Scan for the cell matching the given text and deliver its [x, y] coordinate at center. 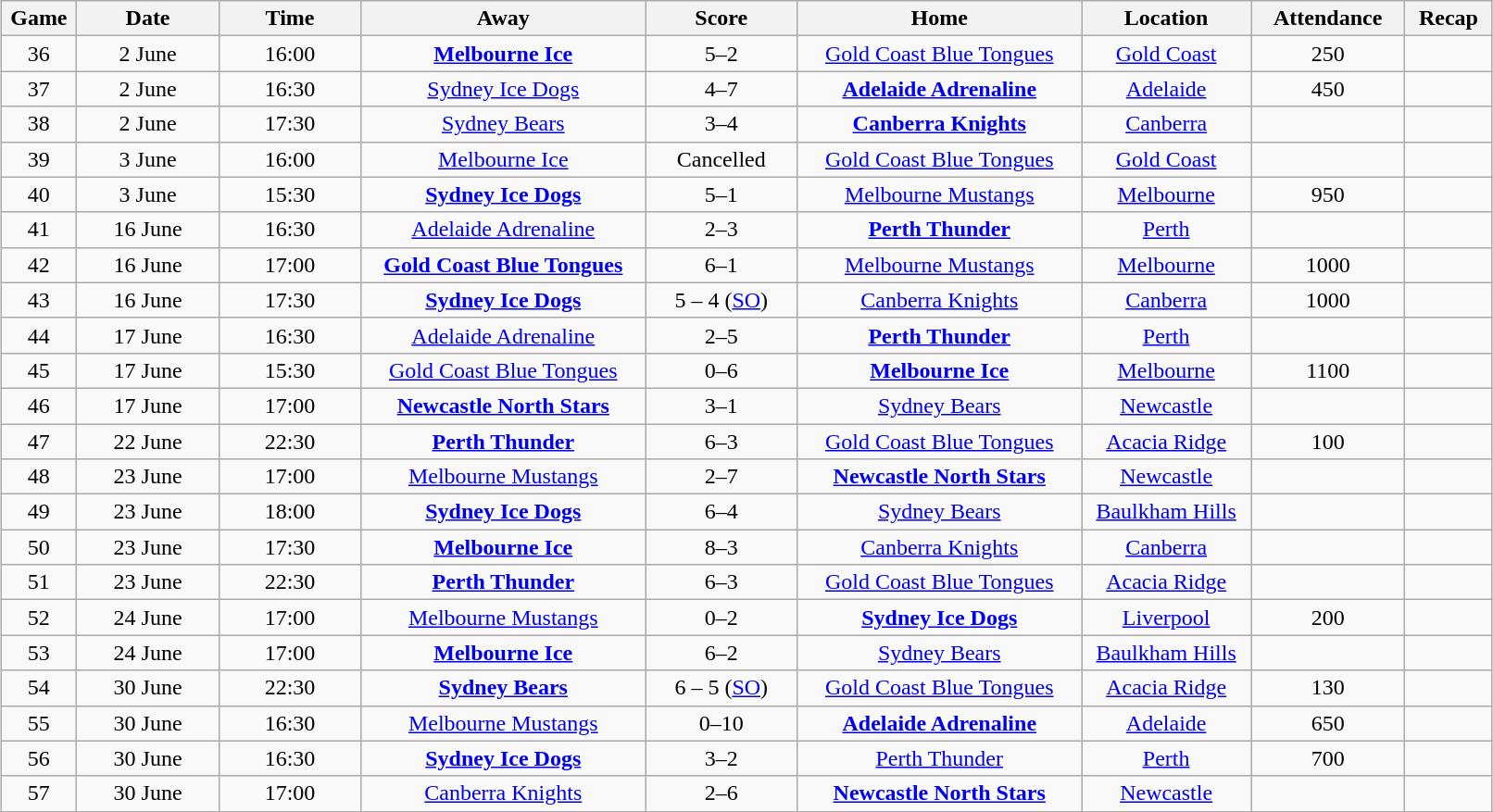
3–4 [721, 124]
36 [39, 54]
3–1 [721, 406]
5 – 4 (SO) [721, 300]
47 [39, 442]
8–3 [721, 547]
6–1 [721, 265]
37 [39, 89]
22 June [148, 442]
6–2 [721, 653]
0–2 [721, 618]
2–5 [721, 335]
57 [39, 793]
52 [39, 618]
0–6 [721, 370]
0–10 [721, 723]
4–7 [721, 89]
Liverpool [1167, 618]
45 [39, 370]
650 [1328, 723]
3–2 [721, 758]
39 [39, 159]
38 [39, 124]
Recap [1449, 19]
56 [39, 758]
48 [39, 477]
49 [39, 512]
950 [1328, 194]
2–6 [721, 793]
100 [1328, 442]
5–1 [721, 194]
53 [39, 653]
1100 [1328, 370]
Attendance [1328, 19]
41 [39, 230]
200 [1328, 618]
46 [39, 406]
Score [721, 19]
43 [39, 300]
6–4 [721, 512]
Game [39, 19]
6 – 5 (SO) [721, 688]
700 [1328, 758]
40 [39, 194]
Date [148, 19]
450 [1328, 89]
2–3 [721, 230]
Location [1167, 19]
250 [1328, 54]
2–7 [721, 477]
Time [289, 19]
50 [39, 547]
Away [504, 19]
42 [39, 265]
55 [39, 723]
54 [39, 688]
Home [939, 19]
Cancelled [721, 159]
44 [39, 335]
18:00 [289, 512]
130 [1328, 688]
51 [39, 582]
5–2 [721, 54]
